Capture the cell that displays the provided text and extract its (x, y) central coordinate. 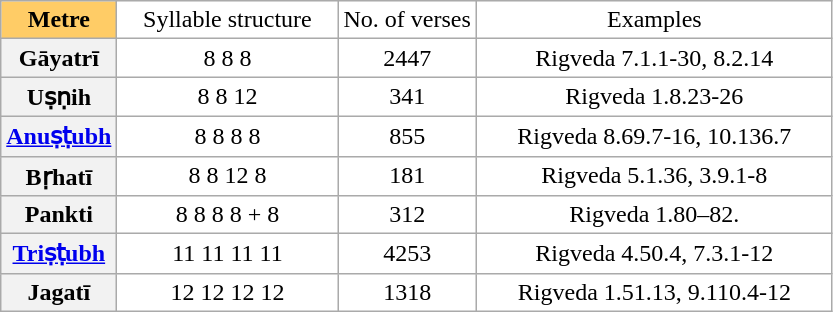
Examples (654, 20)
12 12 12 12 (228, 292)
11 11 11 11 (228, 254)
Anuṣṭubh (59, 136)
341 (407, 97)
Rigveda 1.8.23-26 (654, 97)
4253 (407, 254)
Syllable structure (228, 20)
181 (407, 176)
Metre (59, 20)
2447 (407, 58)
Gāyatrī (59, 58)
Pankti (59, 215)
Triṣṭubh (59, 254)
Rigveda 1.80–82. (654, 215)
Rigveda 5.1.36, 3.9.1-8 (654, 176)
1318 (407, 292)
Rigveda 1.51.13, 9.110.4-12 (654, 292)
Uṣṇih (59, 97)
855 (407, 136)
8 8 8 8 (228, 136)
8 8 12 8 (228, 176)
Rigveda 8.69.7-16, 10.136.7 (654, 136)
312 (407, 215)
Bṛhatī (59, 176)
No. of verses (407, 20)
Rigveda 4.50.4, 7.3.1-12 (654, 254)
8 8 8 (228, 58)
Jagatī (59, 292)
8 8 8 8 + 8 (228, 215)
8 8 12 (228, 97)
Rigveda 7.1.1-30, 8.2.14 (654, 58)
